For the text-containing cell, return its midpoint in [X, Y] coordinate format. 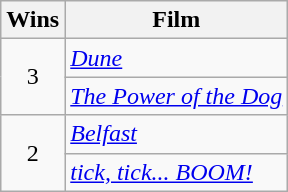
Wins [33, 20]
Belfast [176, 134]
Film [176, 20]
The Power of the Dog [176, 96]
3 [33, 77]
tick, tick... BOOM! [176, 172]
Dune [176, 58]
2 [33, 153]
